Provide the (X, Y) coordinate of the cell's center where the given text is located.  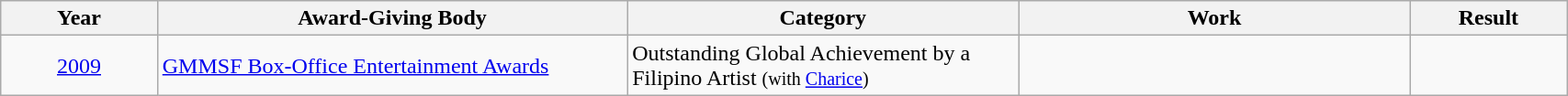
Award-Giving Body (391, 18)
2009 (79, 66)
Year (79, 18)
Result (1488, 18)
Work (1214, 18)
Category (823, 18)
Outstanding Global Achievement by a Filipino Artist (with Charice) (823, 66)
GMMSF Box-Office Entertainment Awards (391, 66)
